Return [x, y] of the center of cell containing provided text 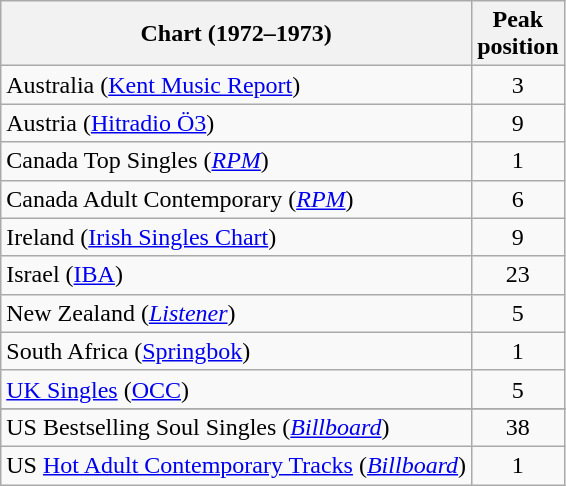
Israel (IBA) [236, 275]
South Africa (Springbok) [236, 351]
23 [518, 275]
Chart (1972–1973) [236, 34]
6 [518, 199]
Canada Adult Contemporary (RPM) [236, 199]
US Bestselling Soul Singles (Billboard) [236, 427]
38 [518, 427]
3 [518, 85]
Peakposition [518, 34]
New Zealand (Listener) [236, 313]
Ireland (Irish Singles Chart) [236, 237]
Australia (Kent Music Report) [236, 85]
US Hot Adult Contemporary Tracks (Billboard) [236, 465]
Canada Top Singles (RPM) [236, 161]
UK Singles (OCC) [236, 389]
Austria (Hitradio Ö3) [236, 123]
